Search for the cell housing the specified text and yield its (x, y) center coordinate. 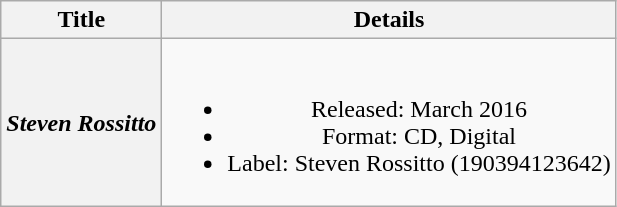
Title (82, 20)
Released: March 2016Format: CD, DigitalLabel: Steven Rossitto (190394123642) (389, 122)
Steven Rossitto (82, 122)
Details (389, 20)
